Detect which cell encompasses the target text, then output its [X, Y] center coordinate. 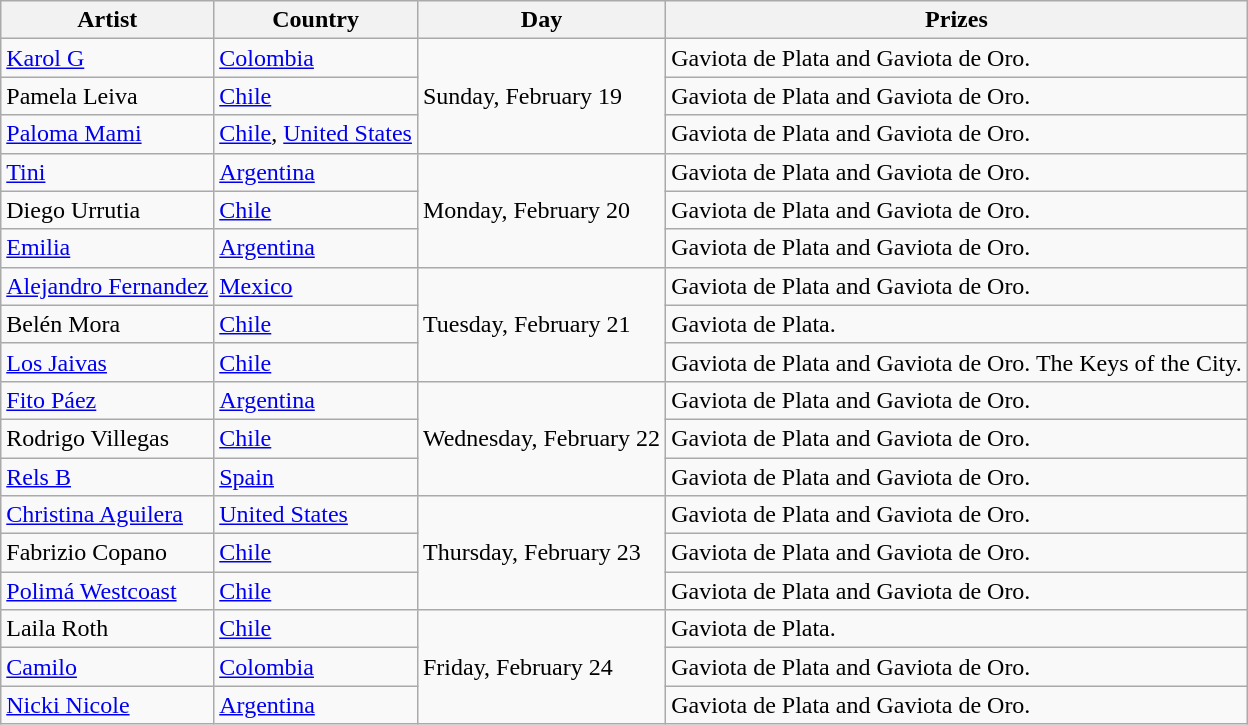
Belén Mora [108, 324]
Paloma Mami [108, 134]
Rodrigo Villegas [108, 438]
Friday, February 24 [541, 667]
Fabrizio Copano [108, 553]
United States [316, 515]
Christina Aguilera [108, 515]
Tini [108, 172]
Laila Roth [108, 629]
Day [541, 20]
Karol G [108, 58]
Alejandro Fernandez [108, 286]
Spain [316, 477]
Prizes [957, 20]
Country [316, 20]
Artist [108, 20]
Camilo [108, 667]
Diego Urrutia [108, 210]
Los Jaivas [108, 362]
Emilia [108, 248]
Gaviota de Plata and Gaviota de Oro. The Keys of the City. [957, 362]
Thursday, February 23 [541, 553]
Sunday, February 19 [541, 96]
Nicki Nicole [108, 705]
Tuesday, February 21 [541, 324]
Fito Páez [108, 400]
Mexico [316, 286]
Chile, United States [316, 134]
Polimá Westcoast [108, 591]
Pamela Leiva [108, 96]
Monday, February 20 [541, 210]
Wednesday, February 22 [541, 438]
Rels B [108, 477]
